Locate the cell with the specified text and output its [x, y] center coordinate. 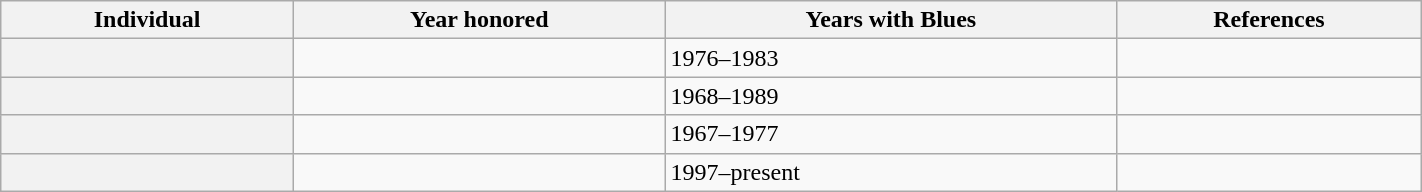
Individual [148, 20]
1976–1983 [891, 58]
1967–1977 [891, 134]
Year honored [479, 20]
References [1270, 20]
1968–1989 [891, 96]
1997–present [891, 172]
Years with Blues [891, 20]
